Return the (x, y) coordinate for the center point of the cell that contains the specified text.  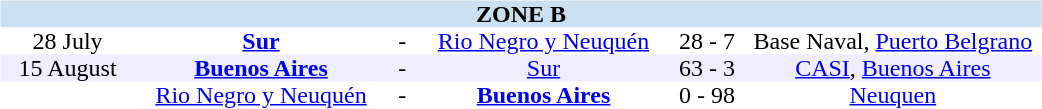
28 July (67, 42)
ZONE B (520, 14)
CASI, Buenos Aires (892, 68)
63 - 3 (707, 68)
0 - 98 (707, 96)
Neuquen (892, 96)
28 - 7 (707, 42)
Base Naval, Puerto Belgrano (892, 42)
15 August (67, 68)
